Return [x, y] of the center of cell containing provided text 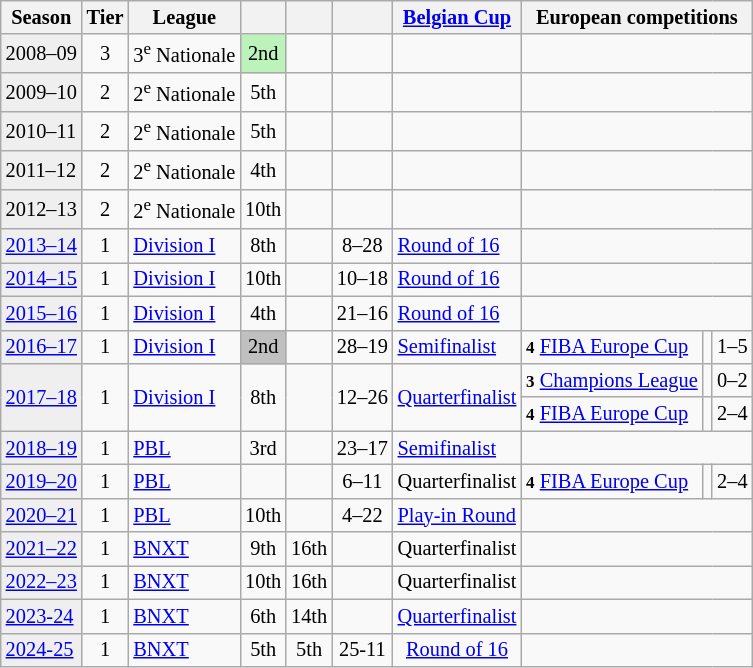
Tier [106, 17]
2023-24 [42, 616]
1–5 [732, 347]
6–11 [362, 481]
0–2 [732, 380]
2012–13 [42, 210]
2021–22 [42, 549]
6th [263, 616]
2020–21 [42, 515]
Play-in Round [458, 515]
3rd [263, 448]
4–22 [362, 515]
8–28 [362, 246]
21–16 [362, 313]
2014–15 [42, 279]
23–17 [362, 448]
2016–17 [42, 347]
25-11 [362, 650]
2009–10 [42, 92]
2022–23 [42, 582]
2013–14 [42, 246]
2008–09 [42, 54]
9th [263, 549]
3 Champions League [612, 380]
2018–19 [42, 448]
3 [106, 54]
2019–20 [42, 481]
Season [42, 17]
2017–18 [42, 396]
European competitions [636, 17]
3e Nationale [184, 54]
2024-25 [42, 650]
2011–12 [42, 170]
28–19 [362, 347]
Belgian Cup [458, 17]
12–26 [362, 396]
2015–16 [42, 313]
League [184, 17]
2010–11 [42, 132]
14th [309, 616]
10–18 [362, 279]
